Find where the given text appears and provide that cell's center as (X, Y) coordinate. 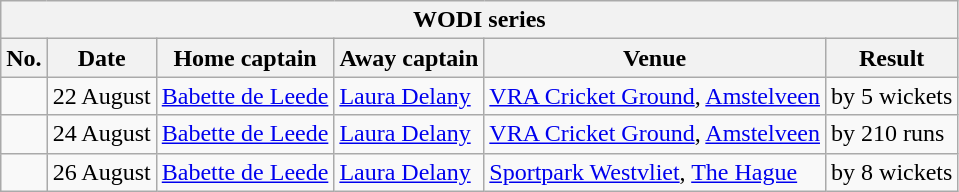
26 August (102, 172)
No. (24, 58)
by 8 wickets (892, 172)
WODI series (480, 20)
Home captain (245, 58)
Date (102, 58)
24 August (102, 134)
by 5 wickets (892, 96)
Result (892, 58)
Venue (655, 58)
Away captain (409, 58)
22 August (102, 96)
Sportpark Westvliet, The Hague (655, 172)
by 210 runs (892, 134)
